Determine the (X, Y) coordinate at the center of the cell enclosing the given text.  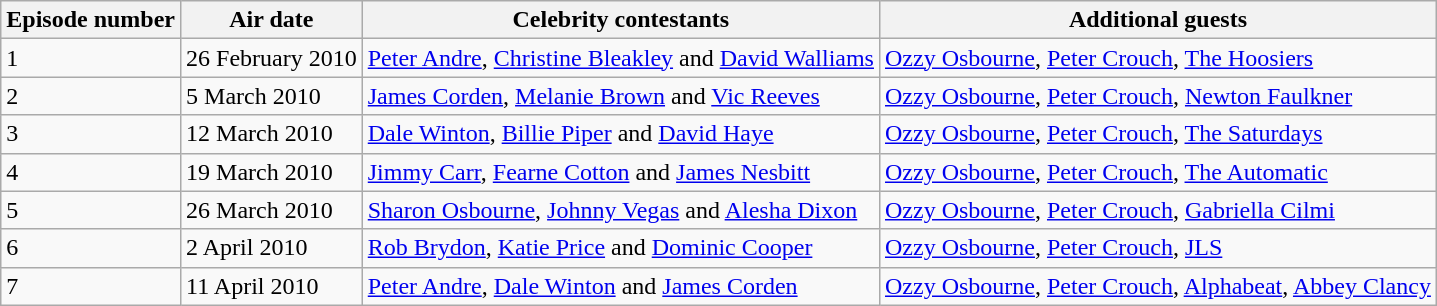
11 April 2010 (272, 286)
19 March 2010 (272, 172)
Jimmy Carr, Fearne Cotton and James Nesbitt (620, 172)
26 March 2010 (272, 210)
Ozzy Osbourne, Peter Crouch, Newton Faulkner (1158, 96)
3 (91, 134)
Air date (272, 20)
Ozzy Osbourne, Peter Crouch, Alphabeat, Abbey Clancy (1158, 286)
2 (91, 96)
12 March 2010 (272, 134)
Additional guests (1158, 20)
6 (91, 248)
Episode number (91, 20)
Ozzy Osbourne, Peter Crouch, The Hoosiers (1158, 58)
Ozzy Osbourne, Peter Crouch, JLS (1158, 248)
Ozzy Osbourne, Peter Crouch, The Automatic (1158, 172)
Sharon Osbourne, Johnny Vegas and Alesha Dixon (620, 210)
5 March 2010 (272, 96)
Dale Winton, Billie Piper and David Haye (620, 134)
Peter Andre, Dale Winton and James Corden (620, 286)
2 April 2010 (272, 248)
Ozzy Osbourne, Peter Crouch, The Saturdays (1158, 134)
5 (91, 210)
Celebrity contestants (620, 20)
4 (91, 172)
26 February 2010 (272, 58)
James Corden, Melanie Brown and Vic Reeves (620, 96)
7 (91, 286)
Ozzy Osbourne, Peter Crouch, Gabriella Cilmi (1158, 210)
Rob Brydon, Katie Price and Dominic Cooper (620, 248)
1 (91, 58)
Peter Andre, Christine Bleakley and David Walliams (620, 58)
